Pinpoint the cell where the given text exists, returning its [x, y] midpoint coordinate. 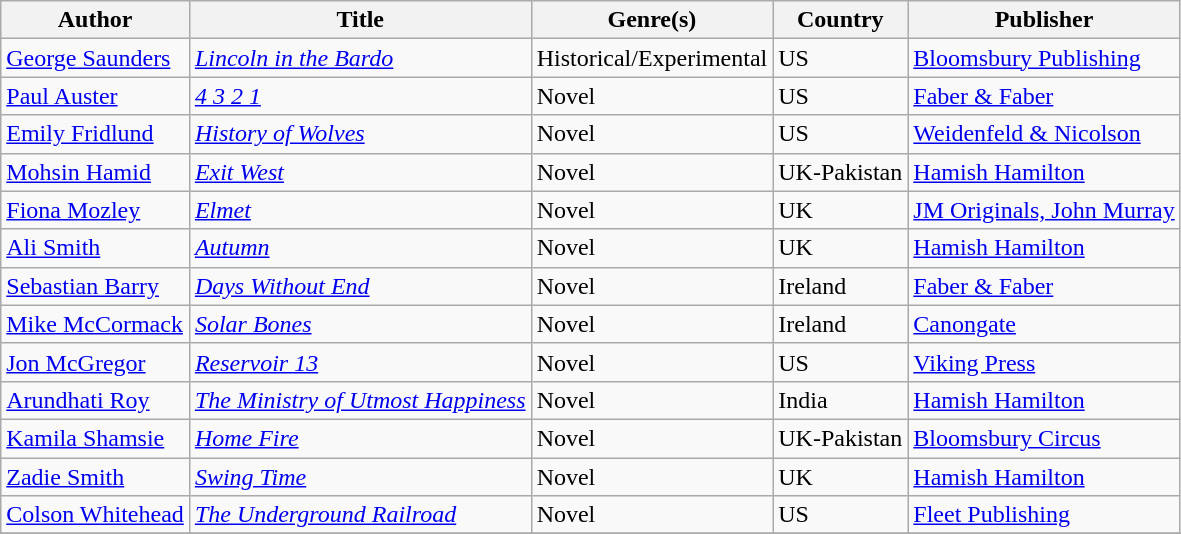
JM Originals, John Murray [1044, 210]
Genre(s) [652, 20]
Title [360, 20]
Author [96, 20]
Fiona Mozley [96, 210]
Fleet Publishing [1044, 515]
Days Without End [360, 286]
Zadie Smith [96, 477]
4 3 2 1 [360, 96]
The Underground Railroad [360, 515]
Publisher [1044, 20]
Jon McGregor [96, 362]
Canongate [1044, 324]
Ali Smith [96, 248]
Kamila Shamsie [96, 438]
Solar Bones [360, 324]
Arundhati Roy [96, 400]
Colson Whitehead [96, 515]
Mike McCormack [96, 324]
Elmet [360, 210]
Weidenfeld & Nicolson [1044, 134]
India [840, 400]
Bloomsbury Circus [1044, 438]
Historical/Experimental [652, 58]
Autumn [360, 248]
Exit West [360, 172]
History of Wolves [360, 134]
Viking Press [1044, 362]
Mohsin Hamid [96, 172]
Bloomsbury Publishing [1044, 58]
Reservoir 13 [360, 362]
Lincoln in the Bardo [360, 58]
Swing Time [360, 477]
Paul Auster [96, 96]
Emily Fridlund [96, 134]
Sebastian Barry [96, 286]
Country [840, 20]
George Saunders [96, 58]
The Ministry of Utmost Happiness [360, 400]
Home Fire [360, 438]
